Determine the (x, y) coordinate at the center of the cell enclosing the given text.  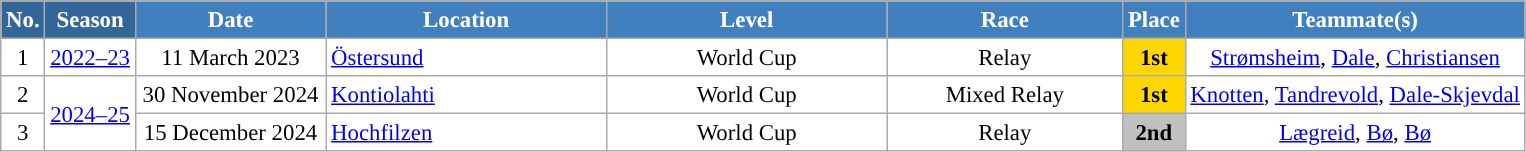
30 November 2024 (230, 95)
3 (23, 133)
Kontiolahti (466, 95)
Hochfilzen (466, 133)
Level (746, 20)
Season (90, 20)
15 December 2024 (230, 133)
Teammate(s) (1355, 20)
Date (230, 20)
Place (1154, 20)
No. (23, 20)
2 (23, 95)
Location (466, 20)
Mixed Relay (1005, 95)
Race (1005, 20)
Strømsheim, Dale, Christiansen (1355, 58)
Knotten, Tandrevold, Dale-Skjevdal (1355, 95)
1 (23, 58)
2nd (1154, 133)
Lægreid, Bø, Bø (1355, 133)
2022–23 (90, 58)
2024–25 (90, 114)
11 March 2023 (230, 58)
Östersund (466, 58)
